Pinpoint the cell where the given text exists, returning its (x, y) midpoint coordinate. 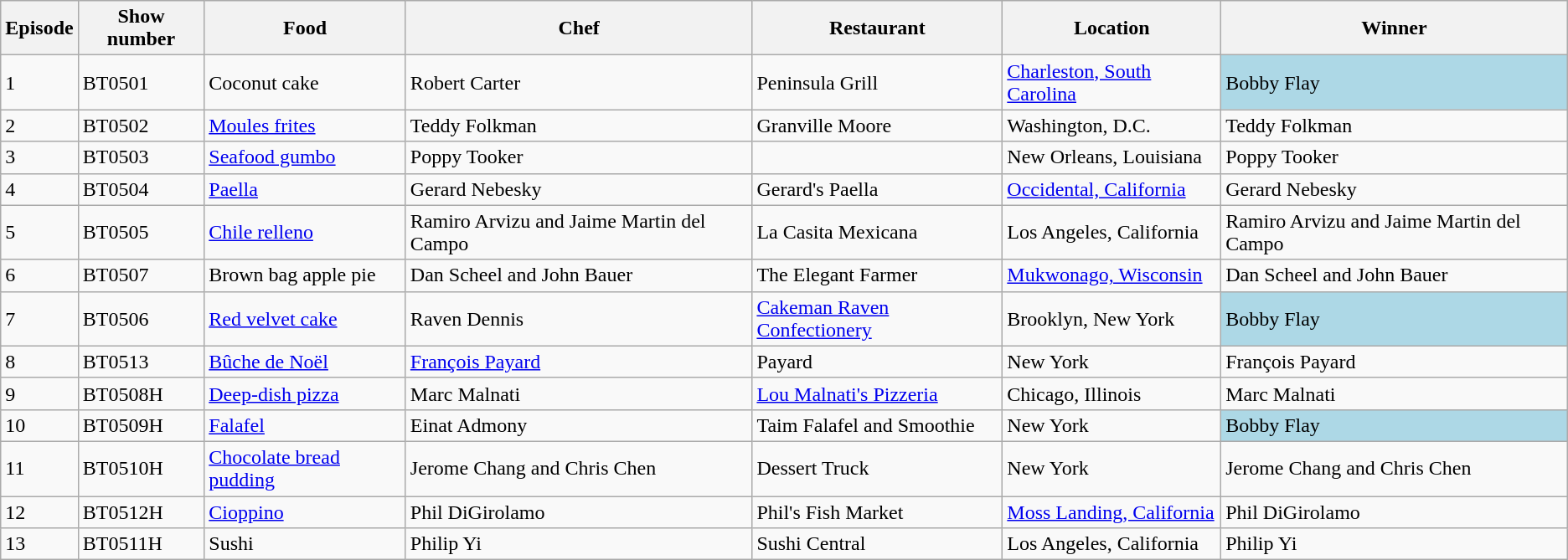
Raven Dennis (579, 318)
Show number (141, 28)
10 (39, 425)
BT0513 (141, 362)
Moules frites (305, 126)
Coconut cake (305, 82)
Taim Falafel and Smoothie (878, 425)
Payard (878, 362)
Sushi (305, 544)
1 (39, 82)
Charleston, South Carolina (1112, 82)
BT0504 (141, 189)
Chef (579, 28)
Seafood gumbo (305, 157)
BT0510H (141, 469)
Falafel (305, 425)
Food (305, 28)
BT0511H (141, 544)
11 (39, 469)
12 (39, 511)
Bûche de Noël (305, 362)
9 (39, 393)
Paella (305, 189)
BT0508H (141, 393)
Brown bag apple pie (305, 275)
Peninsula Grill (878, 82)
La Casita Mexicana (878, 233)
New Orleans, Louisiana (1112, 157)
The Elegant Farmer (878, 275)
Brooklyn, New York (1112, 318)
BT0506 (141, 318)
Chocolate bread pudding (305, 469)
BT0509H (141, 425)
Mukwonago, Wisconsin (1112, 275)
Washington, D.C. (1112, 126)
BT0505 (141, 233)
Winner (1395, 28)
Moss Landing, California (1112, 511)
BT0503 (141, 157)
Cakeman Raven Confectionery (878, 318)
Episode (39, 28)
BT0507 (141, 275)
8 (39, 362)
7 (39, 318)
Red velvet cake (305, 318)
Occidental, California (1112, 189)
Cioppino (305, 511)
Einat Admony (579, 425)
Chile relleno (305, 233)
Deep-dish pizza (305, 393)
Phil's Fish Market (878, 511)
Robert Carter (579, 82)
13 (39, 544)
Sushi Central (878, 544)
6 (39, 275)
BT0512H (141, 511)
2 (39, 126)
Gerard's Paella (878, 189)
4 (39, 189)
Granville Moore (878, 126)
Dessert Truck (878, 469)
Chicago, Illinois (1112, 393)
5 (39, 233)
Restaurant (878, 28)
BT0501 (141, 82)
Lou Malnati's Pizzeria (878, 393)
Location (1112, 28)
BT0502 (141, 126)
3 (39, 157)
